Determine the (x, y) coordinate at the center of the cell enclosing the given text.  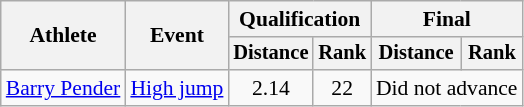
Event (176, 36)
22 (342, 88)
Barry Pender (64, 88)
Did not advance (447, 88)
Final (447, 19)
Athlete (64, 36)
2.14 (270, 88)
Qualification (299, 19)
High jump (176, 88)
